Return (X, Y) of the center of cell containing provided text 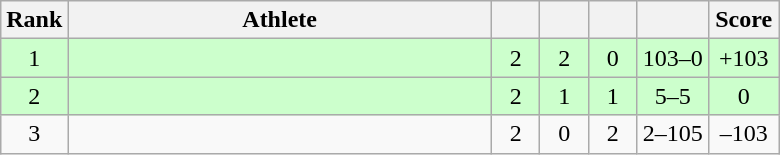
+103 (744, 58)
–103 (744, 134)
Rank (34, 20)
Score (744, 20)
5–5 (672, 96)
Athlete (280, 20)
103–0 (672, 58)
3 (34, 134)
2–105 (672, 134)
